Scan for the cell matching the given text and deliver its [x, y] coordinate at center. 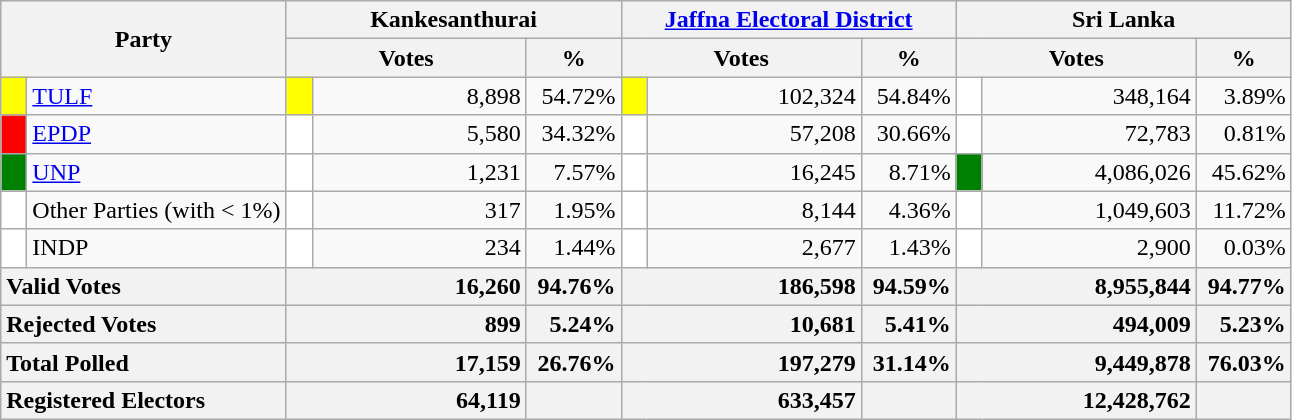
5,580 [419, 134]
EPDP [156, 134]
Rejected Votes [144, 324]
17,159 [406, 362]
26.76% [574, 362]
Total Polled [144, 362]
102,324 [754, 96]
16,260 [406, 286]
UNP [156, 172]
Other Parties (with < 1%) [156, 210]
899 [406, 324]
1,049,603 [1089, 210]
94.77% [1244, 286]
64,119 [406, 400]
45.62% [1244, 172]
Party [144, 39]
30.66% [908, 134]
94.59% [908, 286]
Kankesanthurai [454, 20]
5.23% [1244, 324]
0.81% [1244, 134]
4,086,026 [1089, 172]
31.14% [908, 362]
197,279 [741, 362]
2,677 [754, 248]
TULF [156, 96]
72,783 [1089, 134]
186,598 [741, 286]
494,009 [1076, 324]
8,955,844 [1076, 286]
7.57% [574, 172]
Sri Lanka [1124, 20]
INDP [156, 248]
234 [419, 248]
8.71% [908, 172]
Jaffna Electoral District [788, 20]
633,457 [741, 400]
5.24% [574, 324]
317 [419, 210]
12,428,762 [1076, 400]
0.03% [1244, 248]
9,449,878 [1076, 362]
57,208 [754, 134]
94.76% [574, 286]
34.32% [574, 134]
16,245 [754, 172]
1.44% [574, 248]
1.95% [574, 210]
2,900 [1089, 248]
8,898 [419, 96]
5.41% [908, 324]
1,231 [419, 172]
54.72% [574, 96]
11.72% [1244, 210]
348,164 [1089, 96]
10,681 [741, 324]
Registered Electors [144, 400]
76.03% [1244, 362]
8,144 [754, 210]
3.89% [1244, 96]
1.43% [908, 248]
4.36% [908, 210]
54.84% [908, 96]
Valid Votes [144, 286]
